For the text-containing cell, return its midpoint in [x, y] coordinate format. 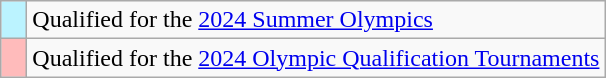
Qualified for the 2024 Olympic Qualification Tournaments [316, 58]
Qualified for the 2024 Summer Olympics [316, 20]
